For the text-containing cell, return its midpoint in (X, Y) coordinate format. 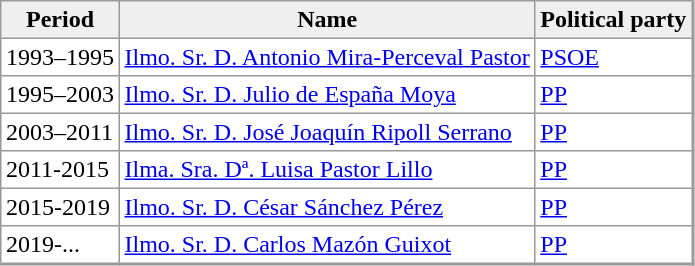
2015-2019 (60, 207)
Ilmo. Sr. D. César Sánchez Pérez (327, 207)
Name (327, 20)
Ilmo. Sr. D. Antonio Mira-Perceval Pastor (327, 57)
2019-... (60, 245)
1993–1995 (60, 57)
Period (60, 20)
Political party (614, 20)
Ilmo. Sr. D. Julio de España Moya (327, 95)
1995–2003 (60, 95)
2003–2011 (60, 132)
Ilmo. Sr. D. Carlos Mazón Guixot (327, 245)
Ilmo. Sr. D. José Joaquín Ripoll Serrano (327, 132)
2011-2015 (60, 170)
Ilma. Sra. Dª. Luisa Pastor Lillo (327, 170)
PSOE (614, 57)
